Identify which cell holds the provided text, then report its (x, y) central coordinate. 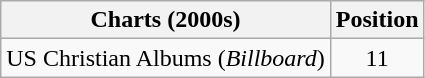
Position (377, 20)
Charts (2000s) (166, 20)
11 (377, 58)
US Christian Albums (Billboard) (166, 58)
